Provide the [X, Y] coordinate of the cell's center where the given text is located.  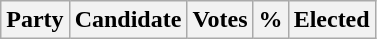
Candidate [128, 20]
Votes [220, 20]
Elected [332, 20]
% [270, 20]
Party [35, 20]
